Return the [x, y] coordinate for the center point of the cell that contains the specified text.  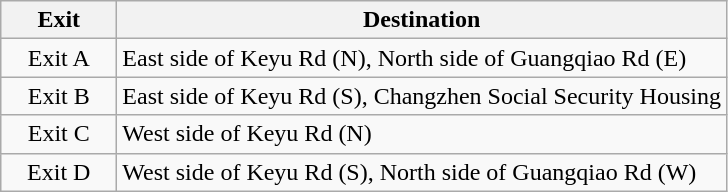
Exit B [59, 96]
West side of Keyu Rd (S), North side of Guangqiao Rd (W) [422, 172]
Exit A [59, 58]
West side of Keyu Rd (N) [422, 134]
East side of Keyu Rd (S), Changzhen Social Security Housing [422, 96]
Exit [59, 20]
Exit D [59, 172]
Exit C [59, 134]
Destination [422, 20]
East side of Keyu Rd (N), North side of Guangqiao Rd (E) [422, 58]
